Scan for the cell matching the given text and deliver its [X, Y] coordinate at center. 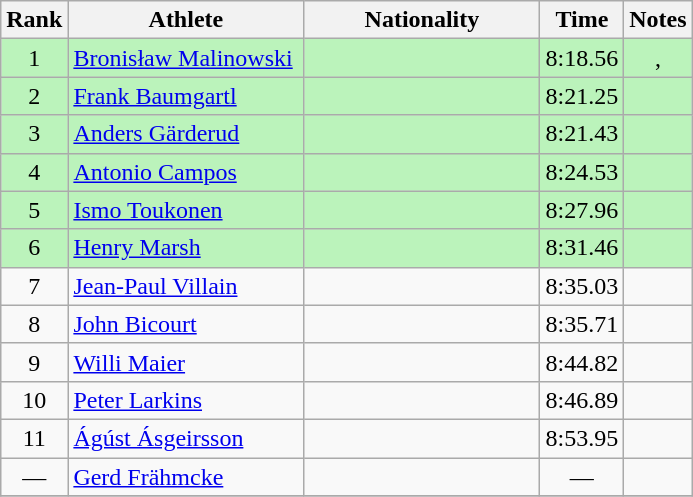
Willi Maier [186, 362]
8:24.53 [582, 172]
2 [34, 96]
6 [34, 248]
5 [34, 210]
8:53.95 [582, 438]
Peter Larkins [186, 400]
Athlete [186, 20]
8:35.71 [582, 324]
Frank Baumgartl [186, 96]
8:46.89 [582, 400]
Gerd Frähmcke [186, 477]
Notes [658, 20]
Ágúst Ásgeirsson [186, 438]
, [658, 58]
10 [34, 400]
9 [34, 362]
Ismo Toukonen [186, 210]
Antonio Campos [186, 172]
8:35.03 [582, 286]
7 [34, 286]
8:27.96 [582, 210]
11 [34, 438]
8:44.82 [582, 362]
4 [34, 172]
John Bicourt [186, 324]
Time [582, 20]
Bronisław Malinowski [186, 58]
8:18.56 [582, 58]
Henry Marsh [186, 248]
8:21.43 [582, 134]
3 [34, 134]
8 [34, 324]
Jean-Paul Villain [186, 286]
Nationality [422, 20]
8:21.25 [582, 96]
Anders Gärderud [186, 134]
8:31.46 [582, 248]
Rank [34, 20]
1 [34, 58]
